Locate the cell with the specified text and output its (x, y) center coordinate. 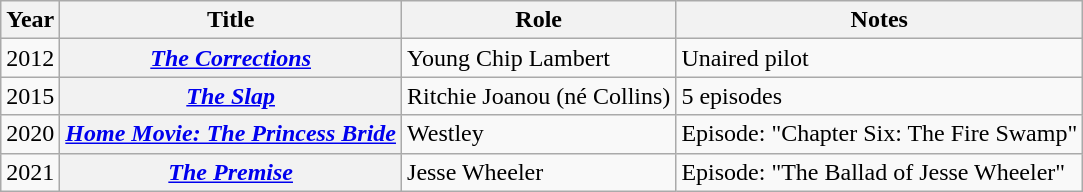
2020 (30, 134)
Unaired pilot (880, 58)
2012 (30, 58)
The Slap (231, 96)
Home Movie: The Princess Bride (231, 134)
Title (231, 20)
Episode: "Chapter Six: The Fire Swamp" (880, 134)
Ritchie Joanou (né Collins) (539, 96)
The Corrections (231, 58)
Notes (880, 20)
The Premise (231, 172)
Role (539, 20)
2021 (30, 172)
Episode: "The Ballad of Jesse Wheeler" (880, 172)
5 episodes (880, 96)
Jesse Wheeler (539, 172)
Westley (539, 134)
Year (30, 20)
Young Chip Lambert (539, 58)
2015 (30, 96)
